Identify which cell holds the provided text, then report its (x, y) central coordinate. 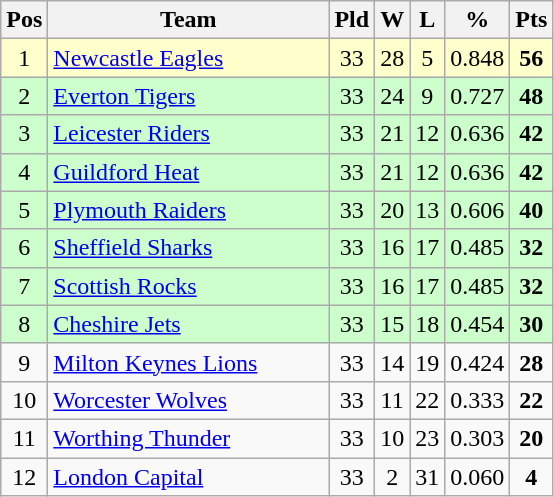
0.060 (478, 477)
31 (428, 477)
14 (392, 362)
Cheshire Jets (188, 324)
Pos (24, 20)
48 (532, 96)
56 (532, 58)
6 (24, 248)
L (428, 20)
24 (392, 96)
Everton Tigers (188, 96)
Leicester Riders (188, 134)
Plymouth Raiders (188, 210)
19 (428, 362)
15 (392, 324)
Pld (352, 20)
0.303 (478, 438)
18 (428, 324)
Newcastle Eagles (188, 58)
8 (24, 324)
0.424 (478, 362)
0.333 (478, 400)
Sheffield Sharks (188, 248)
30 (532, 324)
40 (532, 210)
Worcester Wolves (188, 400)
7 (24, 286)
3 (24, 134)
23 (428, 438)
Guildford Heat (188, 172)
0.606 (478, 210)
% (478, 20)
0.727 (478, 96)
0.848 (478, 58)
0.454 (478, 324)
London Capital (188, 477)
Worthing Thunder (188, 438)
Pts (532, 20)
W (392, 20)
Team (188, 20)
Scottish Rocks (188, 286)
Milton Keynes Lions (188, 362)
1 (24, 58)
13 (428, 210)
